Capture the cell that displays the provided text and extract its (x, y) central coordinate. 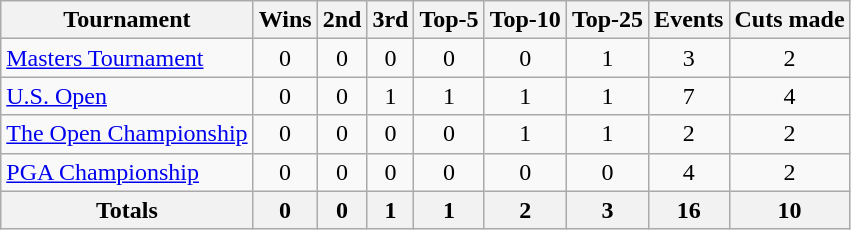
Cuts made (790, 20)
2nd (342, 20)
Top-25 (607, 20)
U.S. Open (127, 96)
Wins (285, 20)
Events (689, 20)
Totals (127, 210)
16 (689, 210)
Tournament (127, 20)
3rd (390, 20)
7 (689, 96)
PGA Championship (127, 172)
The Open Championship (127, 134)
Top-10 (525, 20)
Top-5 (449, 20)
Masters Tournament (127, 58)
10 (790, 210)
